Find where the given text appears and provide that cell's center as (X, Y) coordinate. 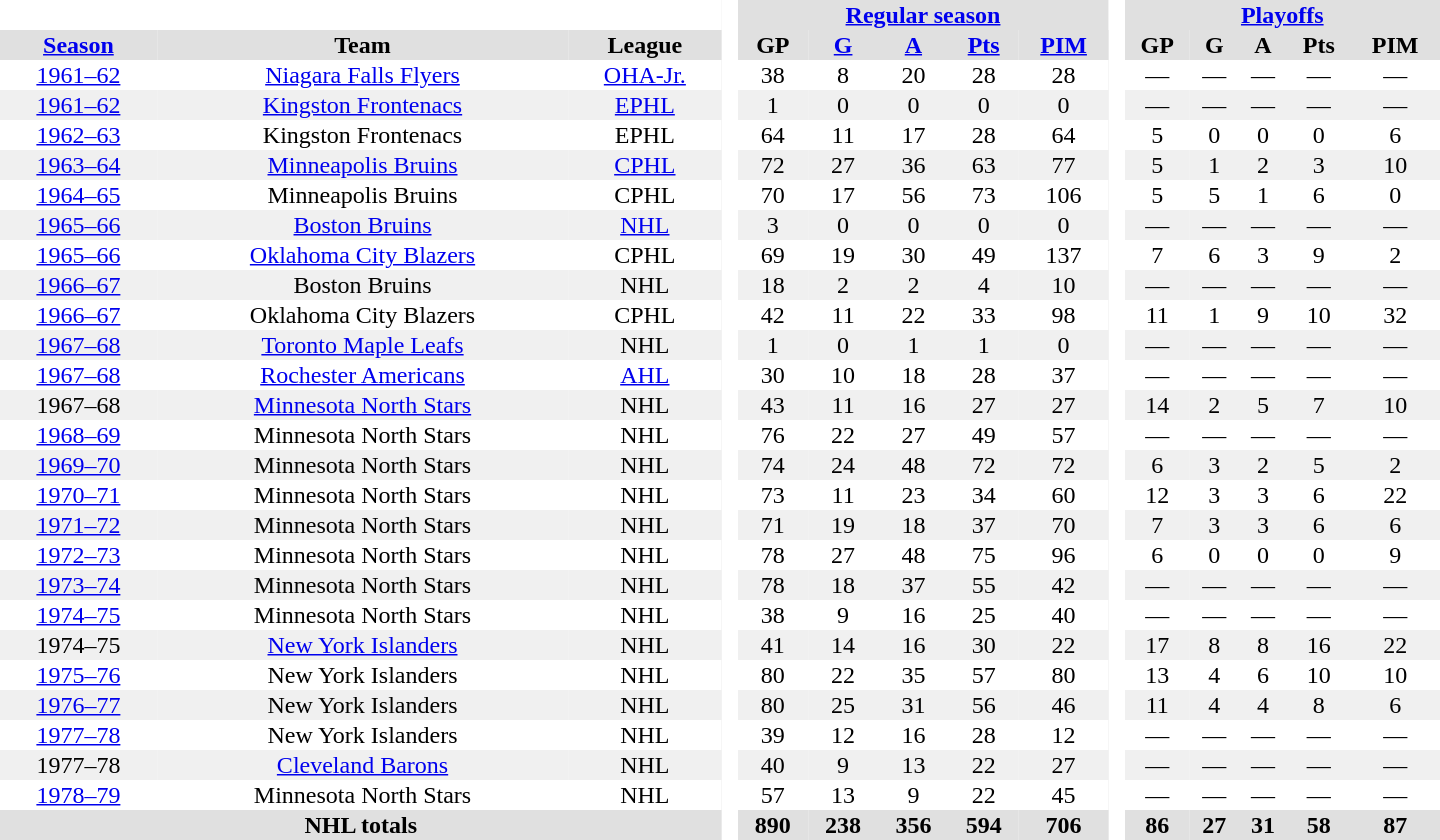
Rochester Americans (362, 375)
87 (1395, 825)
55 (984, 585)
1973–74 (78, 585)
98 (1064, 315)
356 (913, 825)
1969–70 (78, 465)
1968–69 (78, 435)
Regular season (924, 15)
1962–63 (78, 135)
75 (984, 555)
34 (984, 495)
63 (984, 165)
AHL (644, 375)
1964–65 (78, 195)
36 (913, 165)
137 (1064, 255)
71 (773, 525)
Cleveland Barons (362, 765)
Niagara Falls Flyers (362, 75)
77 (1064, 165)
1976–77 (78, 705)
NHL totals (360, 825)
League (644, 45)
Toronto Maple Leafs (362, 345)
1972–73 (78, 555)
106 (1064, 195)
1978–79 (78, 795)
1975–76 (78, 675)
58 (1318, 825)
Season (78, 45)
35 (913, 675)
23 (913, 495)
706 (1064, 825)
890 (773, 825)
Team (362, 45)
45 (1064, 795)
Playoffs (1282, 15)
24 (843, 465)
238 (843, 825)
43 (773, 405)
86 (1158, 825)
594 (984, 825)
69 (773, 255)
1963–64 (78, 165)
OHA-Jr. (644, 75)
60 (1064, 495)
1971–72 (78, 525)
1970–71 (78, 495)
39 (773, 735)
74 (773, 465)
20 (913, 75)
46 (1064, 705)
33 (984, 315)
76 (773, 435)
32 (1395, 315)
41 (773, 645)
96 (1064, 555)
